Identify which cell holds the provided text, then report its (x, y) central coordinate. 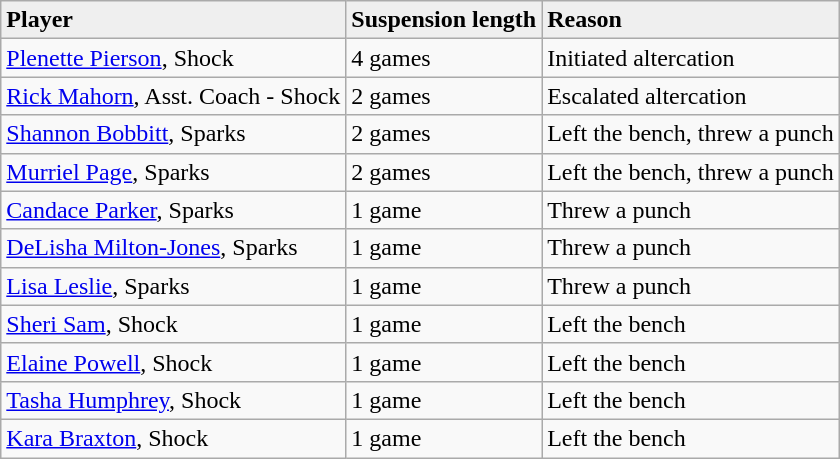
4 games (444, 58)
Player (174, 20)
Murriel Page, Sparks (174, 172)
Initiated altercation (691, 58)
Candace Parker, Sparks (174, 210)
Lisa Leslie, Sparks (174, 286)
Sheri Sam, Shock (174, 324)
Suspension length (444, 20)
Kara Braxton, Shock (174, 438)
Shannon Bobbitt, Sparks (174, 134)
Elaine Powell, Shock (174, 362)
Plenette Pierson, Shock (174, 58)
Rick Mahorn, Asst. Coach - Shock (174, 96)
Escalated altercation (691, 96)
Tasha Humphrey, Shock (174, 400)
Reason (691, 20)
DeLisha Milton-Jones, Sparks (174, 248)
